From the cell containing the given text, extract its center point as [X, Y] coordinate. 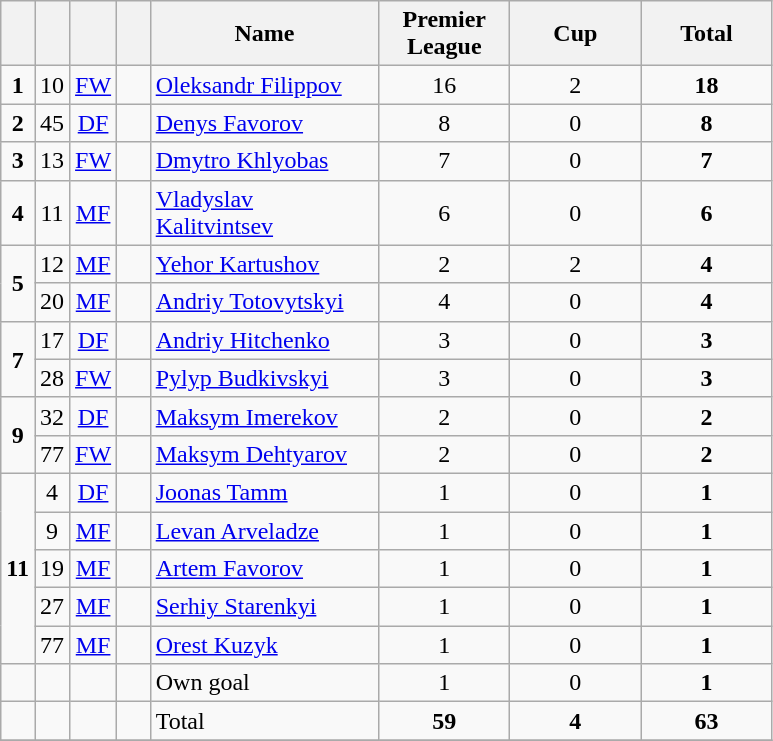
27 [52, 607]
18 [706, 85]
Serhiy Starenkyi [264, 607]
Maksym Dehtyarov [264, 454]
13 [52, 161]
19 [52, 569]
32 [52, 416]
59 [444, 721]
63 [706, 721]
Andriy Totovytskyi [264, 302]
Joonas Tamm [264, 492]
16 [444, 85]
Name [264, 34]
12 [52, 264]
Levan Arveladze [264, 531]
Premier League [444, 34]
45 [52, 123]
28 [52, 378]
20 [52, 302]
Orest Kuzyk [264, 645]
Yehor Kartushov [264, 264]
Oleksandr Filippov [264, 85]
Andriy Hitchenko [264, 340]
5 [18, 283]
Cup [576, 34]
17 [52, 340]
Dmytro Khlyobas [264, 161]
10 [52, 85]
Vladyslav Kalitvintsev [264, 212]
Pylyp Budkivskyi [264, 378]
Artem Favorov [264, 569]
Own goal [264, 683]
Denys Favorov [264, 123]
Maksym Imerekov [264, 416]
